Return the (X, Y) coordinate for the center point of the cell that contains the specified text.  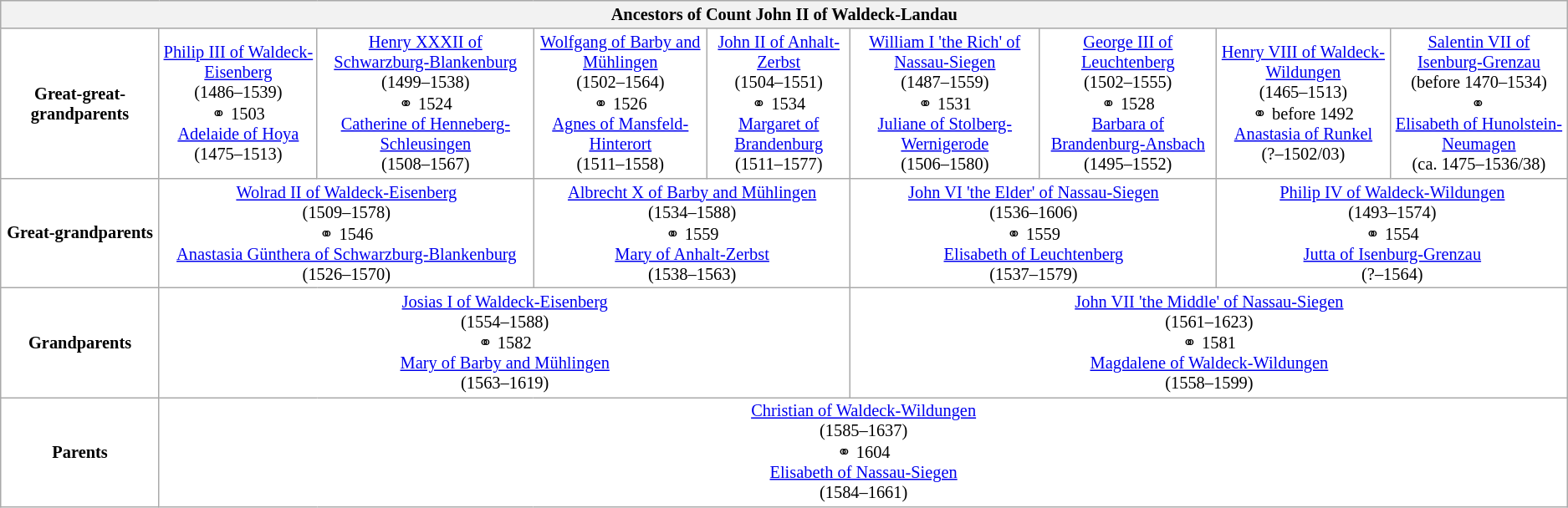
Grandparents (80, 343)
George III of Leuchtenberg(1502–1555)⚭ 1528Barbara of Brandenburg-Ansbach(1495–1552) (1128, 104)
Henry VIII of Waldeck-Wildungen(1465–1513)⚭ before 1492Anastasia of Runkel(?–1502/03) (1303, 104)
Salentin VII of Isenburg-Grenzau(before 1470–1534)⚭Elisabeth of Hunolstein-Neumagen(ca. 1475–1536/38) (1479, 104)
Ancestors of Count John II of Waldeck-Landau (784, 14)
William I 'the Rich' of Nassau-Siegen(1487–1559)⚭ 1531Juliane of Stolberg-Wernigerode(1506–1580) (945, 104)
Josias I of Waldeck-Eisenberg(1554–1588)⚭ 1582Mary of Barby and Mühlingen(1563–1619) (505, 343)
John VI 'the Elder' of Nassau-Siegen(1536–1606)⚭ 1559Elisabeth of Leuchtenberg(1537–1579) (1034, 232)
Parents (80, 451)
John II of Anhalt-Zerbst(1504–1551)⚭ 1534Margaret of Brandenburg(1511–1577) (779, 104)
Christian of Waldeck-Wildungen(1585–1637)⚭ 1604Elisabeth of Nassau-Siegen(1584–1661) (863, 451)
Wolrad II of Waldeck-Eisenberg(1509–1578)⚭ 1546Anastasia Günthera of Schwarzburg-Blankenburg(1526–1570) (346, 232)
Philip IV of Waldeck-Wildungen(1493–1574)⚭ 1554Jutta of Isenburg-Grenzau(?–1564) (1392, 232)
Albrecht X of Barby and Mühlingen(1534–1588)⚭ 1559Mary of Anhalt-Zerbst(1538–1563) (692, 232)
Henry XXXII of Schwarzburg-Blankenburg(1499–1538)⚭ 1524Catherine of Henneberg-Schleusingen(1508–1567) (425, 104)
Philip III of Waldeck-Eisenberg(1486–1539)⚭ 1503Adelaide of Hoya(1475–1513) (237, 104)
Wolfgang of Barby and Mühlingen(1502–1564)⚭ 1526Agnes of Mansfeld-Hinterort(1511–1558) (621, 104)
Great-great-grandparents (80, 104)
Great-grandparents (80, 232)
John VII 'the Middle' of Nassau-Siegen(1561–1623)⚭ 1581Magdalene of Waldeck-Wildungen(1558–1599) (1209, 343)
